Return the (x, y) coordinate for the center point of the cell that contains the specified text.  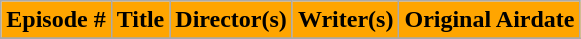
Writer(s) (346, 20)
Director(s) (232, 20)
Episode # (56, 20)
Title (140, 20)
Original Airdate (490, 20)
